Extract the (x, y) coordinate from the center of the cell holding the provided text.  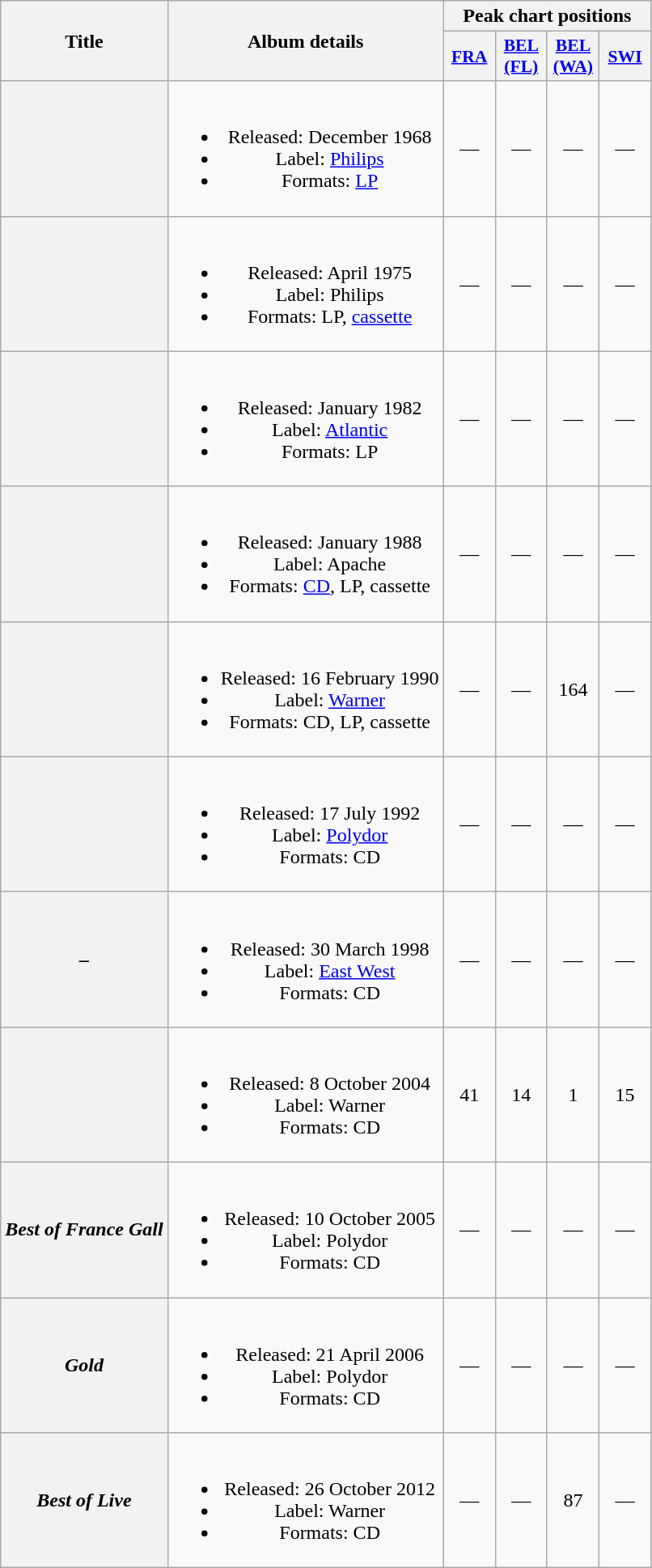
Released: 17 July 1992Label: PolydorFormats: CD (306, 824)
15 (625, 1094)
Released: December 1968Label: PhilipsFormats: LP (306, 149)
Released: 8 October 2004Label: WarnerFormats: CD (306, 1094)
Released: April 1975Label: PhilipsFormats: LP, cassette (306, 283)
Released: 21 April 2006Label: PolydorFormats: CD (306, 1366)
41 (469, 1094)
Released: 16 February 1990Label: WarnerFormats: CD, LP, cassette (306, 689)
Peak chart positions (547, 16)
1 (573, 1094)
Released: 26 October 2012Label: WarnerFormats: CD (306, 1500)
Best of Live (84, 1500)
Best of France Gall (84, 1230)
Released: 10 October 2005Label: PolydorFormats: CD (306, 1230)
Released: 30 March 1998Label: East WestFormats: CD (306, 960)
14 (521, 1094)
87 (573, 1500)
Released: January 1982Label: AtlanticFormats: LP (306, 419)
Album details (306, 40)
Gold (84, 1366)
FRA (469, 57)
SWI (625, 57)
BEL(WA) (573, 57)
Title (84, 40)
– (84, 960)
BEL(FL) (521, 57)
164 (573, 689)
Released: January 1988Label: ApacheFormats: CD, LP, cassette (306, 553)
